Scan for the cell matching the given text and deliver its (x, y) coordinate at center. 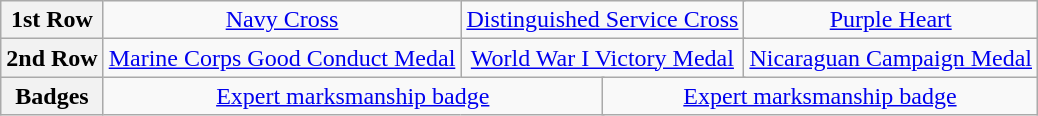
2nd Row (52, 58)
Badges (52, 96)
Nicaraguan Campaign Medal (891, 58)
Purple Heart (891, 20)
Distinguished Service Cross (602, 20)
Navy Cross (282, 20)
World War I Victory Medal (602, 58)
Marine Corps Good Conduct Medal (282, 58)
1st Row (52, 20)
